Find where the given text appears and provide that cell's center as [x, y] coordinate. 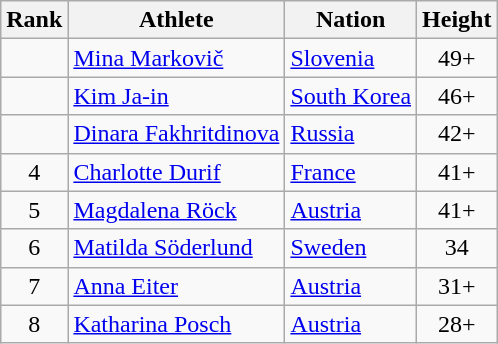
Height [457, 20]
49+ [457, 58]
6 [34, 248]
France [351, 172]
46+ [457, 96]
Kim Ja-in [176, 96]
Nation [351, 20]
4 [34, 172]
Charlotte Durif [176, 172]
Dinara Fakhritdinova [176, 134]
42+ [457, 134]
South Korea [351, 96]
5 [34, 210]
Athlete [176, 20]
Magdalena Röck [176, 210]
Slovenia [351, 58]
Sweden [351, 248]
34 [457, 248]
Rank [34, 20]
Mina Markovič [176, 58]
31+ [457, 286]
8 [34, 324]
28+ [457, 324]
Russia [351, 134]
Anna Eiter [176, 286]
7 [34, 286]
Katharina Posch [176, 324]
Matilda Söderlund [176, 248]
